From the cell containing the given text, extract its center point as [x, y] coordinate. 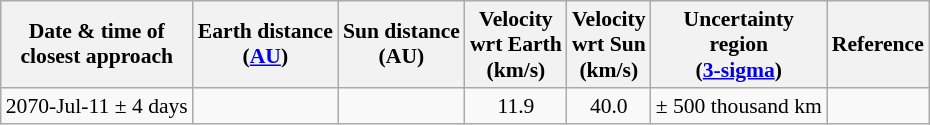
2070-Jul-11 ± 4 days [97, 106]
Reference [878, 44]
Velocitywrt Earth(km/s) [516, 44]
Uncertaintyregion(3-sigma) [739, 44]
Sun distance(AU) [402, 44]
Velocitywrt Sun(km/s) [609, 44]
40.0 [609, 106]
Earth distance(AU) [266, 44]
± 500 thousand km [739, 106]
11.9 [516, 106]
Date & time ofclosest approach [97, 44]
